From the cell containing the given text, extract its center point as (x, y) coordinate. 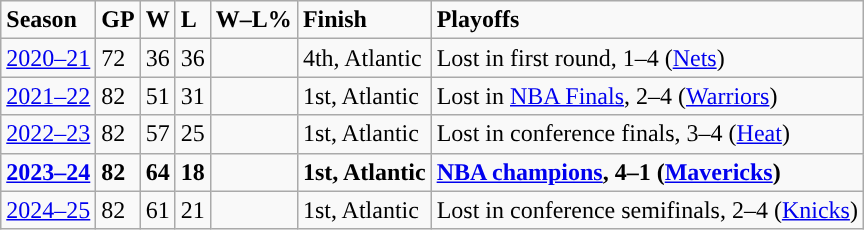
W (158, 20)
57 (158, 134)
L (192, 20)
2024–25 (48, 210)
2022–23 (48, 134)
Playoffs (647, 20)
2020–21 (48, 58)
Season (48, 20)
64 (158, 172)
Lost in first round, 1–4 (Nets) (647, 58)
25 (192, 134)
GP (118, 20)
21 (192, 210)
2021–22 (48, 96)
18 (192, 172)
Finish (364, 20)
72 (118, 58)
NBA champions, 4–1 (Mavericks) (647, 172)
W–L% (254, 20)
61 (158, 210)
Lost in conference finals, 3–4 (Heat) (647, 134)
Lost in NBA Finals, 2–4 (Warriors) (647, 96)
31 (192, 96)
Lost in conference semifinals, 2–4 (Knicks) (647, 210)
51 (158, 96)
4th, Atlantic (364, 58)
2023–24 (48, 172)
